Capture the cell that displays the provided text and extract its [X, Y] central coordinate. 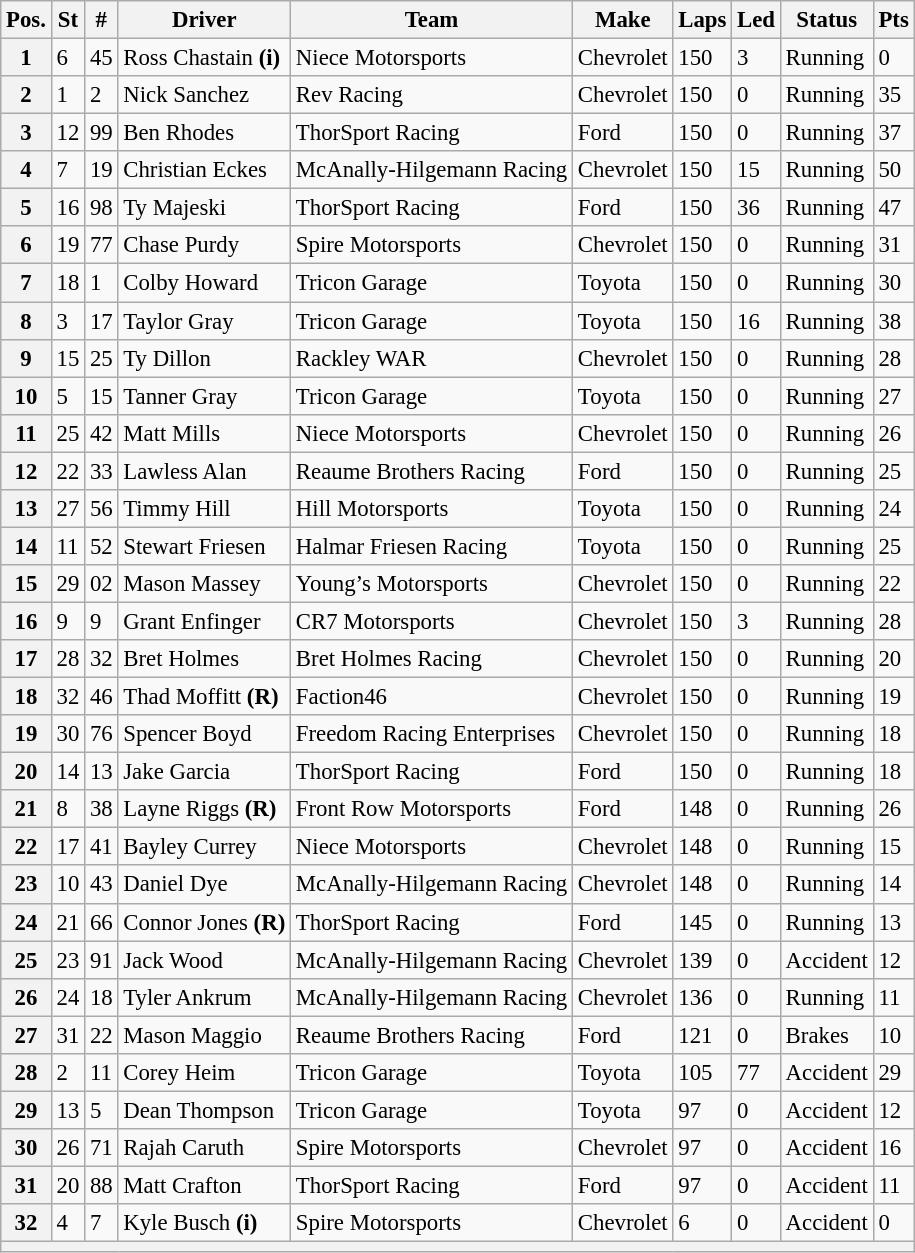
99 [102, 133]
47 [894, 208]
Laps [702, 20]
Faction46 [432, 697]
52 [102, 546]
Jack Wood [204, 960]
Chase Purdy [204, 245]
88 [102, 1185]
Colby Howard [204, 283]
Daniel Dye [204, 885]
136 [702, 997]
Rackley WAR [432, 358]
Mason Massey [204, 584]
Kyle Busch (i) [204, 1223]
CR7 Motorsports [432, 621]
Christian Eckes [204, 170]
Hill Motorsports [432, 509]
Halmar Friesen Racing [432, 546]
Front Row Motorsports [432, 809]
37 [894, 133]
139 [702, 960]
Pos. [26, 20]
# [102, 20]
Nick Sanchez [204, 95]
145 [702, 922]
71 [102, 1148]
Status [826, 20]
Layne Riggs (R) [204, 809]
02 [102, 584]
Rajah Caruth [204, 1148]
98 [102, 208]
35 [894, 95]
Taylor Gray [204, 321]
41 [102, 847]
Brakes [826, 1035]
Pts [894, 20]
50 [894, 170]
Tanner Gray [204, 396]
Team [432, 20]
Tyler Ankrum [204, 997]
33 [102, 471]
Ben Rhodes [204, 133]
Grant Enfinger [204, 621]
Lawless Alan [204, 471]
Led [756, 20]
Rev Racing [432, 95]
Corey Heim [204, 1073]
Ty Dillon [204, 358]
91 [102, 960]
Bayley Currey [204, 847]
56 [102, 509]
121 [702, 1035]
St [68, 20]
42 [102, 433]
45 [102, 58]
Dean Thompson [204, 1110]
Spencer Boyd [204, 734]
66 [102, 922]
Stewart Friesen [204, 546]
Driver [204, 20]
Matt Crafton [204, 1185]
Freedom Racing Enterprises [432, 734]
43 [102, 885]
Make [623, 20]
Bret Holmes Racing [432, 659]
46 [102, 697]
Connor Jones (R) [204, 922]
36 [756, 208]
Ty Majeski [204, 208]
105 [702, 1073]
Ross Chastain (i) [204, 58]
Timmy Hill [204, 509]
Mason Maggio [204, 1035]
Thad Moffitt (R) [204, 697]
Bret Holmes [204, 659]
Young’s Motorsports [432, 584]
76 [102, 734]
Jake Garcia [204, 772]
Matt Mills [204, 433]
